Scan for the cell matching the given text and deliver its [X, Y] coordinate at center. 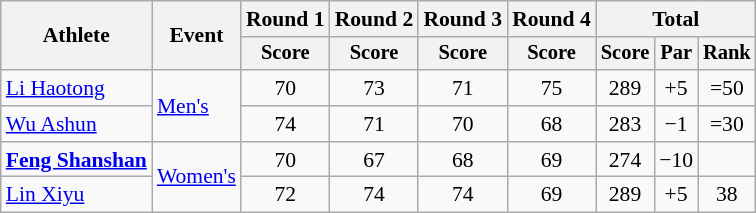
Event [196, 36]
274 [625, 160]
Lin Xiyu [76, 195]
67 [374, 160]
38 [727, 195]
Feng Shanshan [76, 160]
−1 [676, 124]
72 [286, 195]
=50 [727, 88]
Round 1 [286, 19]
Wu Ashun [76, 124]
73 [374, 88]
Par [676, 54]
−10 [676, 160]
=30 [727, 124]
Round 4 [552, 19]
283 [625, 124]
Athlete [76, 36]
Rank [727, 54]
Total [676, 19]
Women's [196, 178]
Round 3 [462, 19]
Round 2 [374, 19]
Men's [196, 106]
75 [552, 88]
Li Haotong [76, 88]
